Capture the cell that displays the provided text and extract its (x, y) central coordinate. 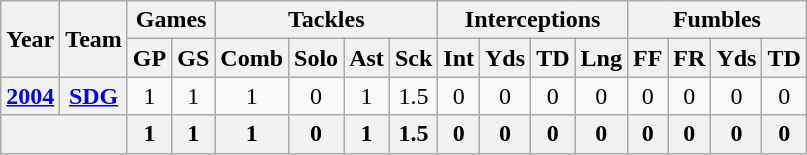
GP (149, 58)
Lng (601, 58)
FF (647, 58)
Interceptions (533, 20)
GS (194, 58)
Games (170, 20)
2004 (30, 96)
Year (30, 39)
SDG (94, 96)
Solo (316, 58)
Tackles (326, 20)
FR (690, 58)
Comb (252, 58)
Fumbles (716, 20)
Ast (367, 58)
Team (94, 39)
Sck (413, 58)
Int (459, 58)
